Scan for the cell matching the given text and deliver its [x, y] coordinate at center. 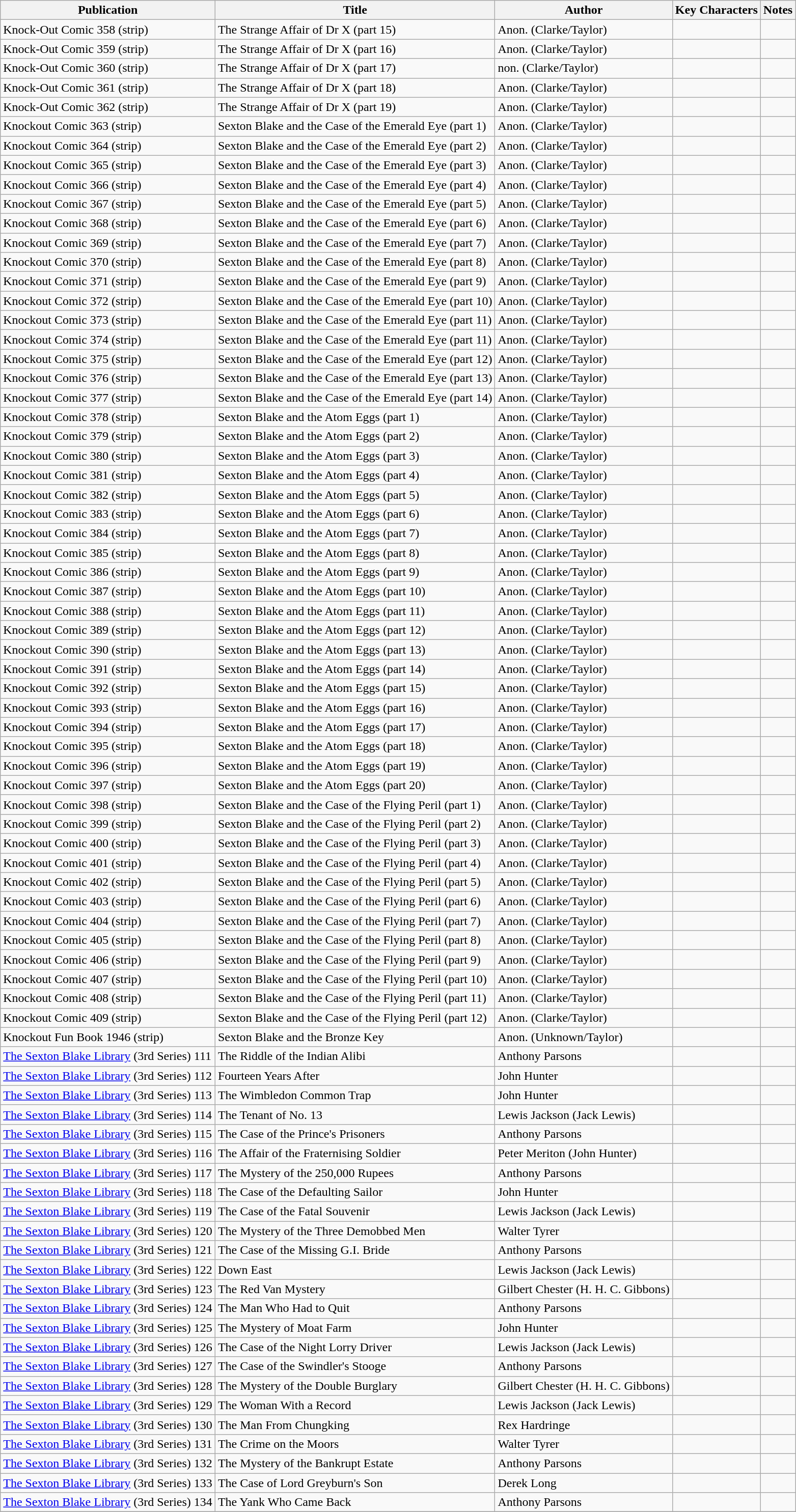
Sexton Blake and the Atom Eggs (part 7) [355, 533]
The Sexton Blake Library (3rd Series) 133 [108, 1483]
Sexton Blake and the Case of the Flying Peril (part 12) [355, 1018]
Sexton Blake and the Atom Eggs (part 10) [355, 592]
The Case of the Night Lorry Driver [355, 1347]
Knockout Comic 369 (strip) [108, 243]
Knock-Out Comic 358 (strip) [108, 30]
Knockout Comic 387 (strip) [108, 592]
The Riddle of the Indian Alibi [355, 1056]
Knockout Comic 366 (strip) [108, 184]
The Strange Affair of Dr X (part 19) [355, 107]
Sexton Blake and the Case of the Flying Peril (part 3) [355, 843]
Knockout Comic 376 (strip) [108, 378]
Sexton Blake and the Case of the Flying Peril (part 1) [355, 804]
The Tenant of No. 13 [355, 1114]
Knockout Comic 408 (strip) [108, 998]
Knockout Comic 381 (strip) [108, 475]
The Mystery of the Double Burglary [355, 1386]
Sexton Blake and the Case of the Emerald Eye (part 1) [355, 126]
Knockout Comic 406 (strip) [108, 960]
The Sexton Blake Library (3rd Series) 131 [108, 1444]
The Mystery of the Bankrupt Estate [355, 1463]
Anon. (Unknown/Taylor) [584, 1037]
Sexton Blake and the Case of the Emerald Eye (part 4) [355, 184]
Knockout Comic 399 (strip) [108, 824]
Sexton Blake and the Case of the Flying Peril (part 4) [355, 863]
The Case of Lord Greyburn's Son [355, 1483]
The Red Van Mystery [355, 1289]
The Strange Affair of Dr X (part 17) [355, 68]
Knockout Comic 382 (strip) [108, 494]
The Sexton Blake Library (3rd Series) 128 [108, 1386]
The Sexton Blake Library (3rd Series) 132 [108, 1463]
Sexton Blake and the Case of the Flying Peril (part 10) [355, 979]
Sexton Blake and the Atom Eggs (part 19) [355, 766]
Sexton Blake and the Atom Eggs (part 20) [355, 785]
The Sexton Blake Library (3rd Series) 112 [108, 1076]
Knockout Comic 398 (strip) [108, 804]
The Strange Affair of Dr X (part 16) [355, 49]
Sexton Blake and the Case of the Emerald Eye (part 6) [355, 223]
Sexton Blake and the Atom Eggs (part 1) [355, 417]
Knock-Out Comic 361 (strip) [108, 88]
Knockout Comic 373 (strip) [108, 320]
Knockout Comic 391 (strip) [108, 669]
Sexton Blake and the Atom Eggs (part 17) [355, 727]
The Strange Affair of Dr X (part 15) [355, 30]
Knockout Comic 393 (strip) [108, 708]
Publication [108, 10]
Sexton Blake and the Case of the Emerald Eye (part 8) [355, 262]
Rex Hardringe [584, 1424]
Knockout Comic 403 (strip) [108, 902]
Sexton Blake and the Case of the Emerald Eye (part 7) [355, 243]
Knockout Comic 384 (strip) [108, 533]
Knockout Comic 365 (strip) [108, 165]
The Case of the Prince's Prisoners [355, 1134]
Knockout Comic 385 (strip) [108, 552]
Down East [355, 1270]
The Mystery of the Three Demobbed Men [355, 1231]
The Woman With a Record [355, 1405]
Sexton Blake and the Atom Eggs (part 18) [355, 746]
Title [355, 10]
The Sexton Blake Library (3rd Series) 118 [108, 1192]
Knockout Comic 409 (strip) [108, 1018]
Knockout Comic 379 (strip) [108, 436]
Knockout Comic 400 (strip) [108, 843]
Sexton Blake and the Case of the Flying Peril (part 2) [355, 824]
Sexton Blake and the Case of the Emerald Eye (part 5) [355, 204]
Sexton Blake and the Case of the Flying Peril (part 11) [355, 998]
The Crime on the Moors [355, 1444]
The Mystery of Moat Farm [355, 1328]
Knockout Comic 397 (strip) [108, 785]
The Case of the Missing G.I. Bride [355, 1250]
The Affair of the Fraternising Soldier [355, 1153]
Sexton Blake and the Case of the Flying Peril (part 9) [355, 960]
Notes [778, 10]
Key Characters [716, 10]
Knockout Fun Book 1946 (strip) [108, 1037]
Knockout Comic 388 (strip) [108, 611]
Sexton Blake and the Case of the Flying Peril (part 5) [355, 882]
The Case of the Defaulting Sailor [355, 1192]
Sexton Blake and the Atom Eggs (part 15) [355, 688]
Knockout Comic 383 (strip) [108, 514]
Sexton Blake and the Atom Eggs (part 12) [355, 630]
Sexton Blake and the Case of the Flying Peril (part 7) [355, 921]
The Sexton Blake Library (3rd Series) 126 [108, 1347]
Sexton Blake and the Case of the Emerald Eye (part 12) [355, 359]
Sexton Blake and the Atom Eggs (part 11) [355, 611]
The Sexton Blake Library (3rd Series) 124 [108, 1308]
The Sexton Blake Library (3rd Series) 114 [108, 1114]
Knockout Comic 378 (strip) [108, 417]
The Sexton Blake Library (3rd Series) 123 [108, 1289]
Knockout Comic 367 (strip) [108, 204]
The Sexton Blake Library (3rd Series) 121 [108, 1250]
The Sexton Blake Library (3rd Series) 125 [108, 1328]
The Man From Chungking [355, 1424]
Knockout Comic 363 (strip) [108, 126]
Knock-Out Comic 360 (strip) [108, 68]
Sexton Blake and the Atom Eggs (part 5) [355, 494]
Knockout Comic 386 (strip) [108, 572]
Sexton Blake and the Case of the Emerald Eye (part 9) [355, 282]
The Wimbledon Common Trap [355, 1095]
non. (Clarke/Taylor) [584, 68]
Knockout Comic 375 (strip) [108, 359]
Knockout Comic 405 (strip) [108, 940]
Knockout Comic 392 (strip) [108, 688]
The Sexton Blake Library (3rd Series) 111 [108, 1056]
The Sexton Blake Library (3rd Series) 117 [108, 1172]
The Yank Who Came Back [355, 1502]
The Case of the Fatal Souvenir [355, 1212]
Knockout Comic 364 (strip) [108, 146]
Knockout Comic 396 (strip) [108, 766]
The Sexton Blake Library (3rd Series) 122 [108, 1270]
The Sexton Blake Library (3rd Series) 116 [108, 1153]
Sexton Blake and the Atom Eggs (part 4) [355, 475]
Sexton Blake and the Bronze Key [355, 1037]
Knockout Comic 401 (strip) [108, 863]
Sexton Blake and the Atom Eggs (part 8) [355, 552]
The Sexton Blake Library (3rd Series) 113 [108, 1095]
The Mystery of the 250,000 Rupees [355, 1172]
Knockout Comic 368 (strip) [108, 223]
Knockout Comic 390 (strip) [108, 650]
Sexton Blake and the Case of the Flying Peril (part 8) [355, 940]
Knockout Comic 371 (strip) [108, 282]
Knockout Comic 389 (strip) [108, 630]
The Sexton Blake Library (3rd Series) 130 [108, 1424]
Sexton Blake and the Case of the Flying Peril (part 6) [355, 902]
Sexton Blake and the Atom Eggs (part 3) [355, 456]
Sexton Blake and the Atom Eggs (part 2) [355, 436]
The Man Who Had to Quit [355, 1308]
Sexton Blake and the Case of the Emerald Eye (part 13) [355, 378]
Sexton Blake and the Atom Eggs (part 6) [355, 514]
The Case of the Swindler's Stooge [355, 1366]
The Sexton Blake Library (3rd Series) 115 [108, 1134]
Knockout Comic 395 (strip) [108, 746]
Sexton Blake and the Case of the Emerald Eye (part 3) [355, 165]
Knockout Comic 374 (strip) [108, 340]
The Sexton Blake Library (3rd Series) 129 [108, 1405]
Sexton Blake and the Atom Eggs (part 14) [355, 669]
Knock-Out Comic 362 (strip) [108, 107]
Sexton Blake and the Atom Eggs (part 13) [355, 650]
Knockout Comic 372 (strip) [108, 301]
The Strange Affair of Dr X (part 18) [355, 88]
Knock-Out Comic 359 (strip) [108, 49]
The Sexton Blake Library (3rd Series) 134 [108, 1502]
Knockout Comic 407 (strip) [108, 979]
Knockout Comic 404 (strip) [108, 921]
The Sexton Blake Library (3rd Series) 127 [108, 1366]
Derek Long [584, 1483]
The Sexton Blake Library (3rd Series) 119 [108, 1212]
Knockout Comic 370 (strip) [108, 262]
Knockout Comic 402 (strip) [108, 882]
Sexton Blake and the Case of the Emerald Eye (part 14) [355, 398]
Fourteen Years After [355, 1076]
Sexton Blake and the Case of the Emerald Eye (part 10) [355, 301]
The Sexton Blake Library (3rd Series) 120 [108, 1231]
Knockout Comic 377 (strip) [108, 398]
Knockout Comic 394 (strip) [108, 727]
Sexton Blake and the Atom Eggs (part 9) [355, 572]
Sexton Blake and the Atom Eggs (part 16) [355, 708]
Peter Meriton (John Hunter) [584, 1153]
Knockout Comic 380 (strip) [108, 456]
Sexton Blake and the Case of the Emerald Eye (part 2) [355, 146]
Author [584, 10]
